For the text-containing cell, return its midpoint in (x, y) coordinate format. 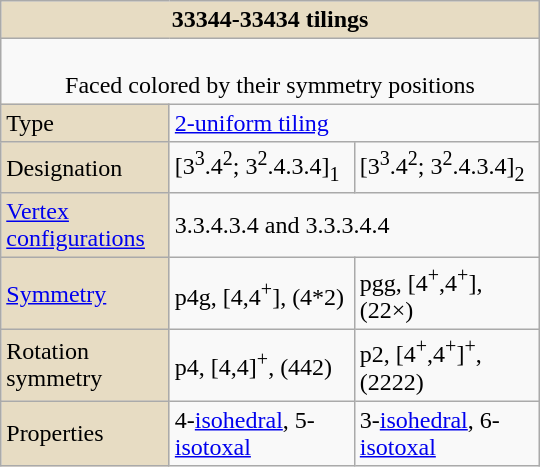
3-isohedral, 6-isotoxal (446, 434)
2-uniform tiling (354, 123)
Vertex configurations (86, 226)
33344-33434 tilings (270, 20)
Rotation symmetry (86, 365)
Faced colored by their symmetry positions (270, 72)
p4g, [4,4+], (4*2) (262, 294)
4-isohedral, 5-isotoxal (262, 434)
pgg, [4+,4+], (22×) (446, 294)
Type (86, 123)
p2, [4+,4+]+, (2222) (446, 365)
[33.42; 32.4.3.4]2 (446, 168)
Designation (86, 168)
Properties (86, 434)
Symmetry (86, 294)
p4, [4,4]+, (442) (262, 365)
3.3.4.3.4 and 3.3.3.4.4 (354, 226)
[33.42; 32.4.3.4]1 (262, 168)
